From the cell containing the given text, extract its center point as (X, Y) coordinate. 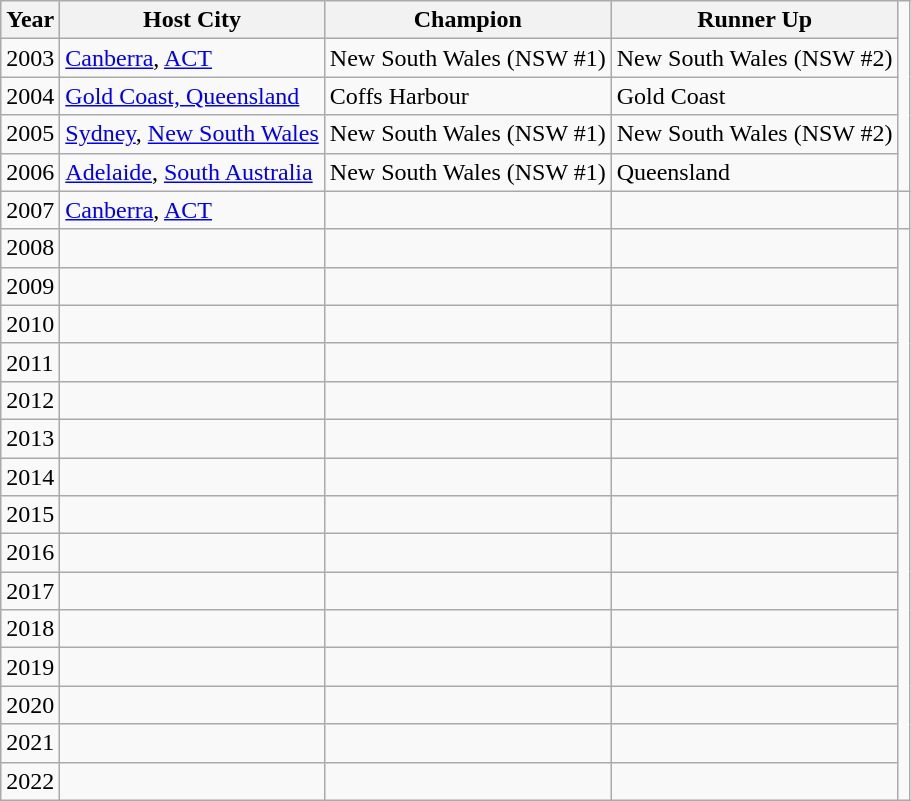
2013 (30, 438)
2014 (30, 477)
2005 (30, 134)
Queensland (754, 172)
Gold Coast, Queensland (192, 96)
2017 (30, 591)
Adelaide, South Australia (192, 172)
2011 (30, 362)
2018 (30, 629)
Year (30, 20)
2008 (30, 248)
2007 (30, 210)
2003 (30, 58)
2015 (30, 515)
2021 (30, 743)
2004 (30, 96)
Host City (192, 20)
2019 (30, 667)
2009 (30, 286)
2012 (30, 400)
Sydney, New South Wales (192, 134)
2010 (30, 324)
2016 (30, 553)
2022 (30, 781)
2006 (30, 172)
Champion (468, 20)
Coffs Harbour (468, 96)
2020 (30, 705)
Runner Up (754, 20)
Gold Coast (754, 96)
